Scan for the cell matching the given text and deliver its (x, y) coordinate at center. 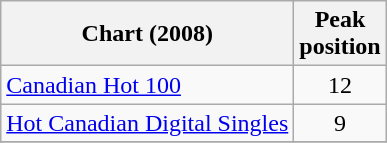
Hot Canadian Digital Singles (148, 123)
Chart (2008) (148, 34)
12 (340, 85)
Peakposition (340, 34)
Canadian Hot 100 (148, 85)
9 (340, 123)
